From the cell containing the given text, extract its center point as [x, y] coordinate. 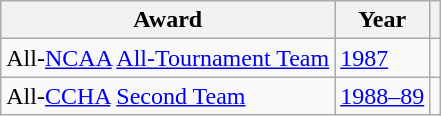
Year [382, 20]
Award [168, 20]
All-NCAA All-Tournament Team [168, 58]
1988–89 [382, 96]
1987 [382, 58]
All-CCHA Second Team [168, 96]
